Return the (X, Y) coordinate for the center point of the cell that contains the specified text.  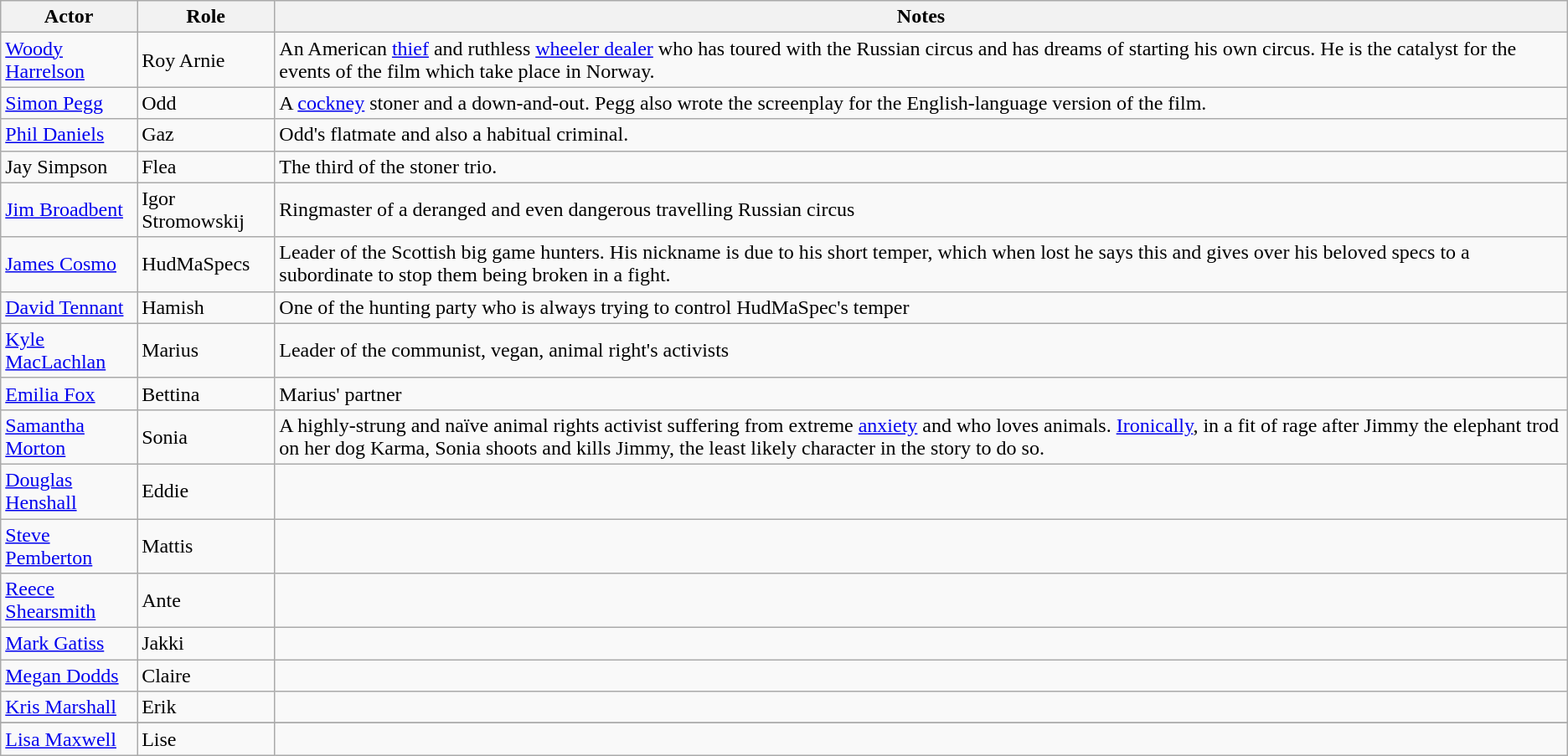
Role (206, 17)
Leader of the communist, vegan, animal right's activists (921, 350)
Gaz (206, 135)
A cockney stoner and a down-and-out. Pegg also wrote the screenplay for the English-language version of the film. (921, 103)
Odd's flatmate and also a habitual criminal. (921, 135)
Simon Pegg (69, 103)
Kris Marshall (69, 707)
Lise (206, 739)
Steve Pemberton (69, 546)
Flea (206, 167)
Kyle MacLachlan (69, 350)
Ringmaster of a deranged and even dangerous travelling Russian circus (921, 209)
Emilia Fox (69, 393)
The third of the stoner trio. (921, 167)
Samantha Morton (69, 437)
Marius' partner (921, 393)
Notes (921, 17)
Mark Gatiss (69, 644)
Mattis (206, 546)
Igor Stromowskij (206, 209)
Jay Simpson (69, 167)
Eddie (206, 491)
Odd (206, 103)
Jim Broadbent (69, 209)
Roy Arnie (206, 60)
Phil Daniels (69, 135)
Lisa Maxwell (69, 739)
Erik (206, 707)
Claire (206, 676)
Jakki (206, 644)
Actor (69, 17)
Woody Harrelson (69, 60)
HudMaSpecs (206, 265)
James Cosmo (69, 265)
Hamish (206, 307)
David Tennant (69, 307)
Ante (206, 601)
One of the hunting party who is always trying to control HudMaSpec's temper (921, 307)
Douglas Henshall (69, 491)
Megan Dodds (69, 676)
Sonia (206, 437)
Reece Shearsmith (69, 601)
Marius (206, 350)
Bettina (206, 393)
